For the text-containing cell, return its midpoint in [x, y] coordinate format. 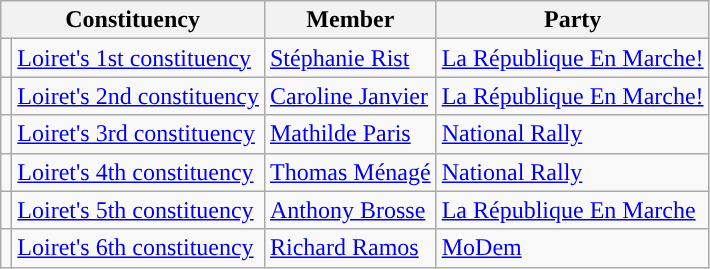
Constituency [133, 20]
Caroline Janvier [350, 96]
Anthony Brosse [350, 210]
Loiret's 1st constituency [138, 58]
Loiret's 3rd constituency [138, 134]
Loiret's 2nd constituency [138, 96]
Richard Ramos [350, 248]
Loiret's 4th constituency [138, 172]
Party [572, 20]
Loiret's 5th constituency [138, 210]
La République En Marche [572, 210]
Member [350, 20]
Mathilde Paris [350, 134]
Stéphanie Rist [350, 58]
Loiret's 6th constituency [138, 248]
Thomas Ménagé [350, 172]
MoDem [572, 248]
